For the text-containing cell, return its midpoint in [x, y] coordinate format. 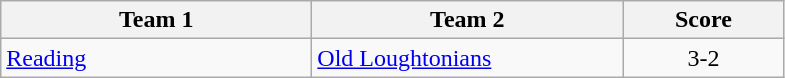
Score [704, 20]
3-2 [704, 58]
Team 2 [468, 20]
Old Loughtonians [468, 58]
Team 1 [156, 20]
Reading [156, 58]
